Determine the [x, y] coordinate at the center of the cell enclosing the given text.  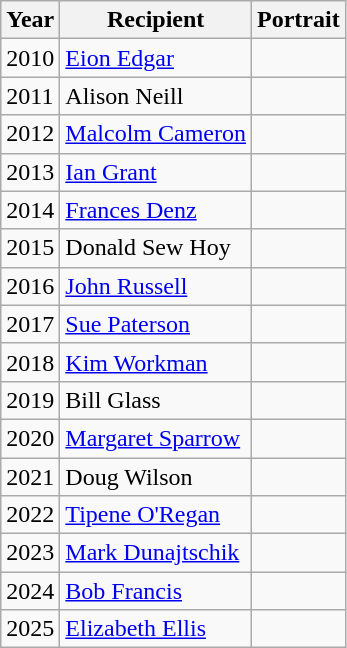
2013 [30, 172]
2021 [30, 477]
2012 [30, 134]
2025 [30, 629]
2020 [30, 438]
2022 [30, 515]
Kim Workman [156, 362]
Ian Grant [156, 172]
Malcolm Cameron [156, 134]
Tipene O'Regan [156, 515]
2010 [30, 58]
Margaret Sparrow [156, 438]
Sue Paterson [156, 324]
2019 [30, 400]
Year [30, 20]
Recipient [156, 20]
Alison Neill [156, 96]
2024 [30, 591]
Frances Denz [156, 210]
2016 [30, 286]
Bob Francis [156, 591]
2015 [30, 248]
2011 [30, 96]
2018 [30, 362]
Elizabeth Ellis [156, 629]
2023 [30, 553]
Eion Edgar [156, 58]
2017 [30, 324]
John Russell [156, 286]
Donald Sew Hoy [156, 248]
Bill Glass [156, 400]
Portrait [299, 20]
Doug Wilson [156, 477]
2014 [30, 210]
Mark Dunajtschik [156, 553]
